Locate the cell with the specified text and output its [X, Y] center coordinate. 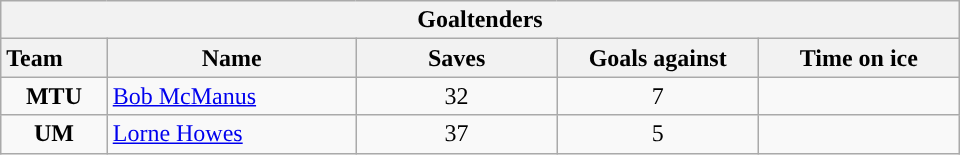
Saves [456, 58]
5 [658, 134]
Name [232, 58]
Time on ice [858, 58]
7 [658, 96]
Goaltenders [480, 20]
37 [456, 134]
UM [54, 134]
Lorne Howes [232, 134]
32 [456, 96]
Team [54, 58]
Bob McManus [232, 96]
Goals against [658, 58]
MTU [54, 96]
